Search for the cell housing the specified text and yield its (x, y) center coordinate. 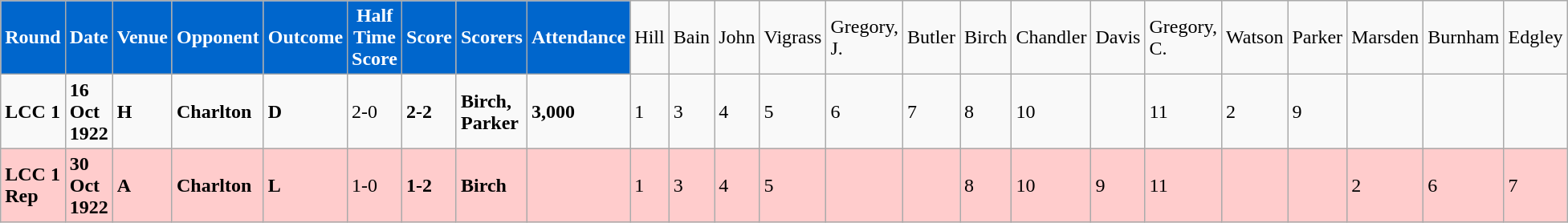
Opponent (218, 38)
Edgley (1535, 38)
3,000 (578, 111)
Burnham (1464, 38)
30 Oct 1922 (88, 185)
Score (430, 38)
Attendance (578, 38)
H (142, 111)
D (305, 111)
Hill (650, 38)
Chandler (1052, 38)
L (305, 185)
Gregory, J. (864, 38)
Bain (691, 38)
2-0 (375, 111)
John (737, 38)
LCC 1 Rep (33, 185)
Venue (142, 38)
1-2 (430, 185)
Date (88, 38)
Vigrass (793, 38)
1-0 (375, 185)
Birch, Parker (491, 111)
A (142, 185)
LCC 1 (33, 111)
Gregory, C. (1183, 38)
Watson (1254, 38)
Marsden (1386, 38)
2-2 (430, 111)
Round (33, 38)
Parker (1318, 38)
16 Oct 1922 (88, 111)
Davis (1118, 38)
Scorers (491, 38)
Outcome (305, 38)
Half Time Score (375, 38)
Butler (931, 38)
